For the text-containing cell, return its midpoint in (X, Y) coordinate format. 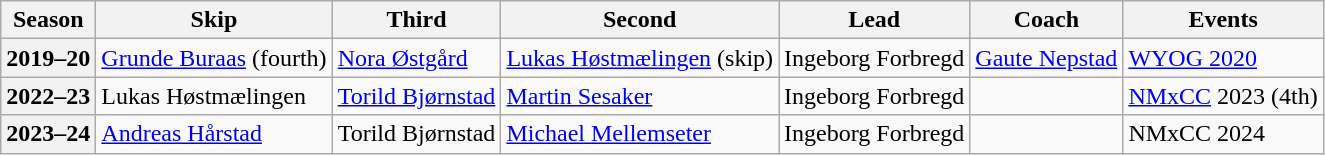
WYOG 2020 (1223, 58)
Grunde Buraas (fourth) (214, 58)
Coach (1046, 20)
Lukas Høstmælingen (skip) (640, 58)
Second (640, 20)
Season (48, 20)
Gaute Nepstad (1046, 58)
Third (416, 20)
2023–24 (48, 134)
Nora Østgård (416, 58)
Martin Sesaker (640, 96)
Events (1223, 20)
Andreas Hårstad (214, 134)
2022–23 (48, 96)
Skip (214, 20)
Lead (874, 20)
NMxCC 2024 (1223, 134)
NMxCC 2023 (4th) (1223, 96)
Michael Mellemseter (640, 134)
2019–20 (48, 58)
Lukas Høstmælingen (214, 96)
